Capture the cell that displays the provided text and extract its [x, y] central coordinate. 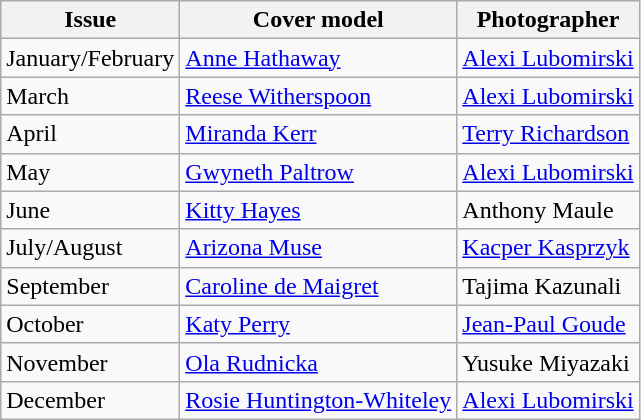
Terry Richardson [548, 134]
June [90, 210]
Yusuke Miyazaki [548, 362]
Caroline de Maigret [318, 286]
Rosie Huntington-Whiteley [318, 400]
Katy Perry [318, 324]
Ola Rudnicka [318, 362]
Kacper Kasprzyk [548, 248]
Anne Hathaway [318, 58]
September [90, 286]
Arizona Muse [318, 248]
Jean-Paul Goude [548, 324]
Gwyneth Paltrow [318, 172]
March [90, 96]
Cover model [318, 20]
Tajima Kazunali [548, 286]
Kitty Hayes [318, 210]
Miranda Kerr [318, 134]
December [90, 400]
July/August [90, 248]
October [90, 324]
November [90, 362]
April [90, 134]
Reese Witherspoon [318, 96]
Anthony Maule [548, 210]
Photographer [548, 20]
May [90, 172]
Issue [90, 20]
January/February [90, 58]
